Detect which cell encompasses the target text, then output its (x, y) center coordinate. 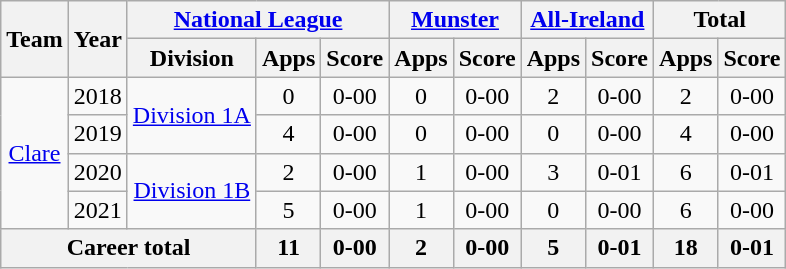
11 (288, 248)
Division 1A (192, 115)
18 (686, 248)
Year (98, 39)
2019 (98, 134)
National League (258, 20)
2020 (98, 172)
Clare (35, 153)
2021 (98, 210)
Munster (455, 20)
Career total (129, 248)
2018 (98, 96)
3 (553, 172)
Division (192, 58)
Division 1B (192, 191)
All-Ireland (587, 20)
Team (35, 39)
Total (720, 20)
